Provide the (x, y) coordinate of the cell's center where the given text is located.  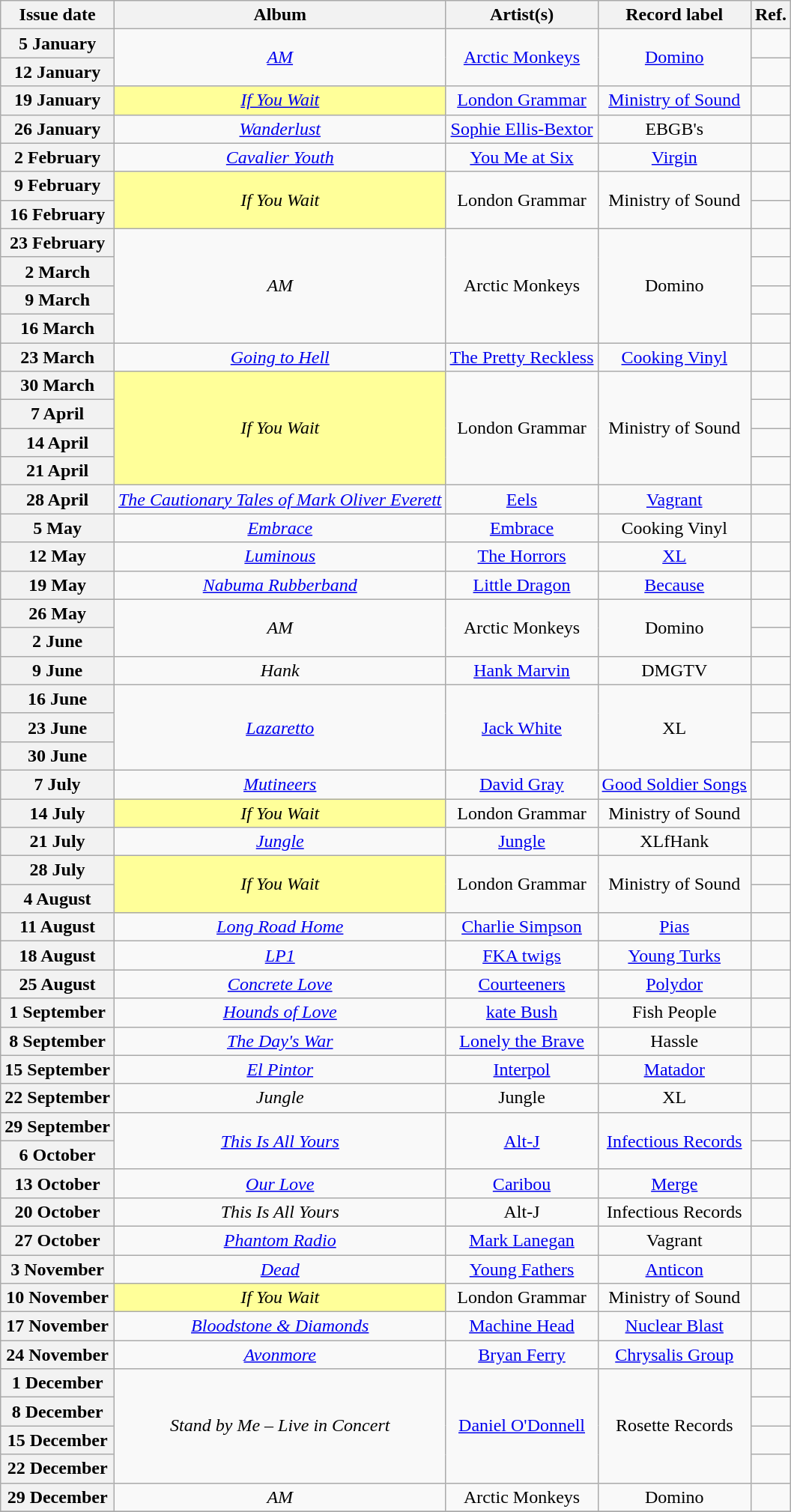
Eels (521, 500)
15 September (58, 1069)
Machine Head (521, 1326)
Album (280, 15)
Caribou (521, 1183)
15 December (58, 1440)
David Gray (521, 784)
Polydor (674, 984)
Dead (280, 1269)
The Day's War (280, 1041)
Issue date (58, 15)
Hounds of Love (280, 1012)
21 July (58, 842)
14 April (58, 443)
20 October (58, 1212)
2 June (58, 642)
27 October (58, 1240)
Artist(s) (521, 15)
1 September (58, 1012)
The Cautionary Tales of Mark Oliver Everett (280, 500)
7 July (58, 784)
Fish People (674, 1012)
18 August (58, 956)
Luminous (280, 556)
28 July (58, 870)
Nuclear Blast (674, 1326)
2 March (58, 271)
You Me at Six (521, 157)
El Pintor (280, 1069)
8 December (58, 1412)
8 September (58, 1041)
LP1 (280, 956)
16 June (58, 699)
Mark Lanegan (521, 1240)
Bryan Ferry (521, 1355)
Going to Hell (280, 357)
26 May (58, 613)
Charlie Simpson (521, 927)
Phantom Radio (280, 1240)
Jack White (521, 727)
Pias (674, 927)
Ref. (770, 15)
13 October (58, 1183)
12 May (58, 556)
kate Bush (521, 1012)
Our Love (280, 1183)
29 December (58, 1497)
23 June (58, 727)
DMGTV (674, 670)
Little Dragon (521, 585)
5 May (58, 528)
Hassle (674, 1041)
1 December (58, 1383)
25 August (58, 984)
4 August (58, 899)
The Horrors (521, 556)
19 May (58, 585)
28 April (58, 500)
5 January (58, 43)
Chrysalis Group (674, 1355)
26 January (58, 129)
23 March (58, 357)
24 November (58, 1355)
22 December (58, 1469)
17 November (58, 1326)
21 April (58, 471)
Courteeners (521, 984)
The Pretty Reckless (521, 357)
Interpol (521, 1069)
Mutineers (280, 784)
EBGB's (674, 129)
9 June (58, 670)
9 March (58, 300)
19 January (58, 100)
Record label (674, 15)
3 November (58, 1269)
Matador (674, 1069)
Virgin (674, 157)
Merge (674, 1183)
30 June (58, 756)
Rosette Records (674, 1426)
12 January (58, 72)
Young Fathers (521, 1269)
Wanderlust (280, 129)
22 September (58, 1098)
14 July (58, 813)
Good Soldier Songs (674, 784)
11 August (58, 927)
10 November (58, 1298)
Because (674, 585)
Long Road Home (280, 927)
Lonely the Brave (521, 1041)
Hank Marvin (521, 670)
Concrete Love (280, 984)
30 March (58, 386)
2 February (58, 157)
Hank (280, 670)
Bloodstone & Diamonds (280, 1326)
9 February (58, 186)
Lazaretto (280, 727)
Avonmore (280, 1355)
23 February (58, 243)
6 October (58, 1155)
Cavalier Youth (280, 157)
29 September (58, 1126)
Sophie Ellis-Bextor (521, 129)
Daniel O'Donnell (521, 1426)
Young Turks (674, 956)
XLfHank (674, 842)
FKA twigs (521, 956)
Anticon (674, 1269)
16 February (58, 214)
7 April (58, 414)
Stand by Me – Live in Concert (280, 1426)
16 March (58, 328)
Nabuma Rubberband (280, 585)
